For the text-containing cell, return its midpoint in (x, y) coordinate format. 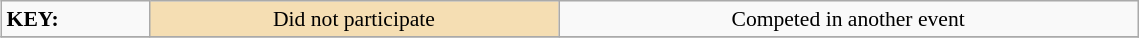
KEY: (76, 19)
Did not participate (354, 19)
Competed in another event (848, 19)
